Detect which cell encompasses the target text, then output its [X, Y] center coordinate. 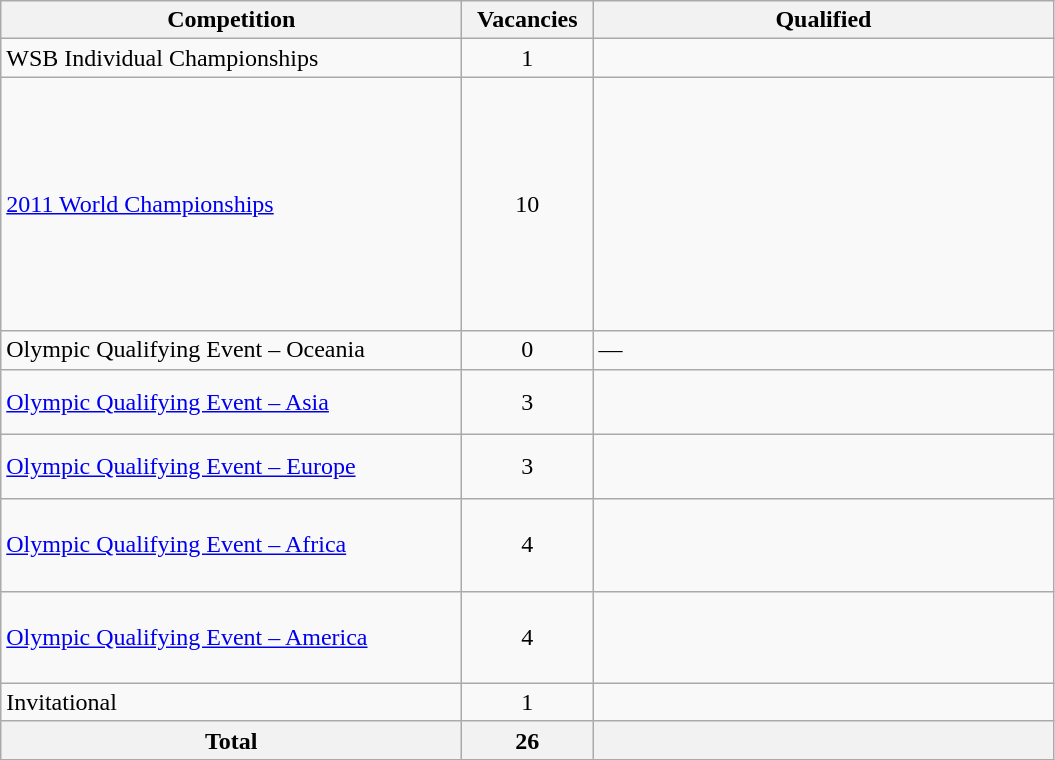
Qualified [824, 20]
26 [528, 740]
Competition [232, 20]
Olympic Qualifying Event – America [232, 637]
WSB Individual Championships [232, 58]
Olympic Qualifying Event – Europe [232, 466]
— [824, 350]
Vacancies [528, 20]
2011 World Championships [232, 204]
10 [528, 204]
Olympic Qualifying Event – Africa [232, 545]
Olympic Qualifying Event – Asia [232, 402]
Invitational [232, 702]
0 [528, 350]
Olympic Qualifying Event – Oceania [232, 350]
Total [232, 740]
